For the text-containing cell, return its midpoint in (X, Y) coordinate format. 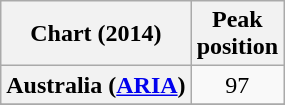
Chart (2014) (96, 34)
Australia (ARIA) (96, 85)
97 (237, 85)
Peakposition (237, 34)
